Search for the cell housing the specified text and yield its (X, Y) center coordinate. 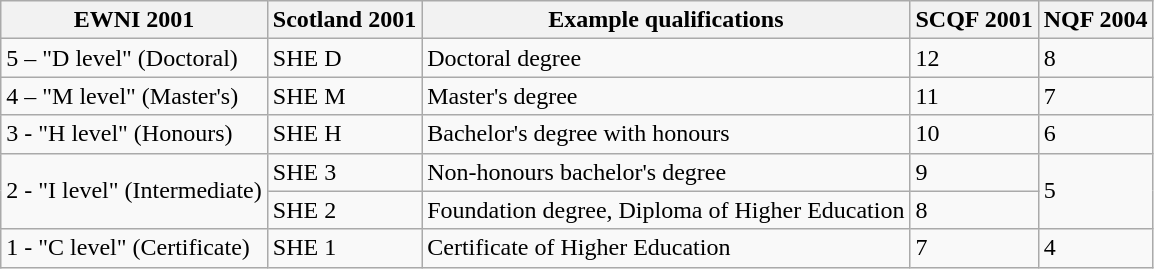
4 – "M level" (Master's) (134, 96)
3 - "H level" (Honours) (134, 134)
Bachelor's degree with honours (666, 134)
9 (974, 172)
Certificate of Higher Education (666, 248)
2 - "I level" (Intermediate) (134, 191)
1 - "C level" (Certificate) (134, 248)
11 (974, 96)
Foundation degree, Diploma of Higher Education (666, 210)
SHE 2 (344, 210)
Scotland 2001 (344, 20)
SHE 3 (344, 172)
SHE M (344, 96)
Non-honours bachelor's degree (666, 172)
NQF 2004 (1096, 20)
SHE D (344, 58)
EWNI 2001 (134, 20)
SCQF 2001 (974, 20)
SHE 1 (344, 248)
Doctoral degree (666, 58)
12 (974, 58)
SHE H (344, 134)
5 (1096, 191)
5 – "D level" (Doctoral) (134, 58)
6 (1096, 134)
10 (974, 134)
Example qualifications (666, 20)
Master's degree (666, 96)
4 (1096, 248)
